Return the (x, y) coordinate for the center point of the cell that contains the specified text.  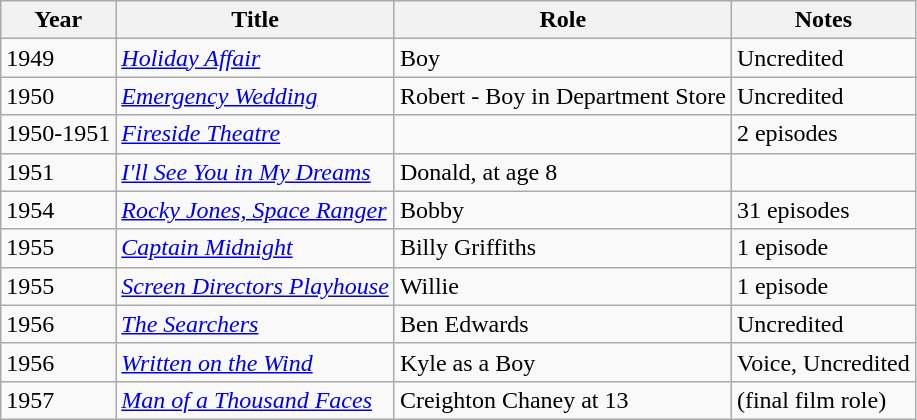
2 episodes (823, 134)
Bobby (562, 210)
(final film role) (823, 400)
Notes (823, 20)
Boy (562, 58)
Billy Griffiths (562, 248)
Ben Edwards (562, 324)
1951 (58, 172)
Year (58, 20)
1950 (58, 96)
Role (562, 20)
1950-1951 (58, 134)
Donald, at age 8 (562, 172)
Rocky Jones, Space Ranger (256, 210)
Screen Directors Playhouse (256, 286)
I'll See You in My Dreams (256, 172)
1949 (58, 58)
Willie (562, 286)
Written on the Wind (256, 362)
Emergency Wedding (256, 96)
Holiday Affair (256, 58)
Kyle as a Boy (562, 362)
Title (256, 20)
Man of a Thousand Faces (256, 400)
Robert - Boy in Department Store (562, 96)
1957 (58, 400)
Captain Midnight (256, 248)
Fireside Theatre (256, 134)
Voice, Uncredited (823, 362)
31 episodes (823, 210)
Creighton Chaney at 13 (562, 400)
The Searchers (256, 324)
1954 (58, 210)
